Determine the [x, y] coordinate at the center of the cell enclosing the given text.  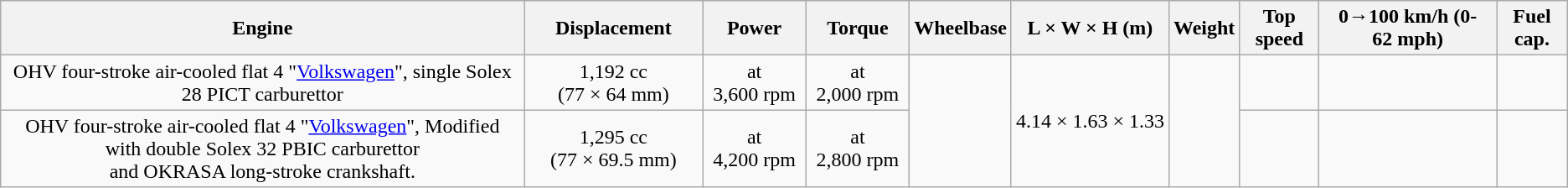
OHV four-stroke air-cooled flat 4 "Volkswagen", Modified with double Solex 32 PBIC carburettor and OKRASA long-stroke crankshaft. [263, 149]
1,192 cc (77 × 64 mm) [613, 82]
at 2,000 rpm [858, 82]
Fuel cap. [1533, 29]
Weight [1204, 29]
L × W × H (m) [1090, 29]
at 4,200 rpm [754, 149]
OHV four-stroke air-cooled flat 4 "Volkswagen", single Solex 28 PICT carburettor [263, 82]
1,295 cc (77 × 69.5 mm) [613, 149]
Displacement [613, 29]
at 3,600 rpm [754, 82]
Wheelbase [961, 29]
Top speed [1280, 29]
Torque [858, 29]
0→100 km/h (0-62 mph) [1408, 29]
Power [754, 29]
Engine [263, 29]
4.14 × 1.63 × 1.33 [1090, 121]
at 2,800 rpm [858, 149]
